Search for the cell housing the specified text and yield its (x, y) center coordinate. 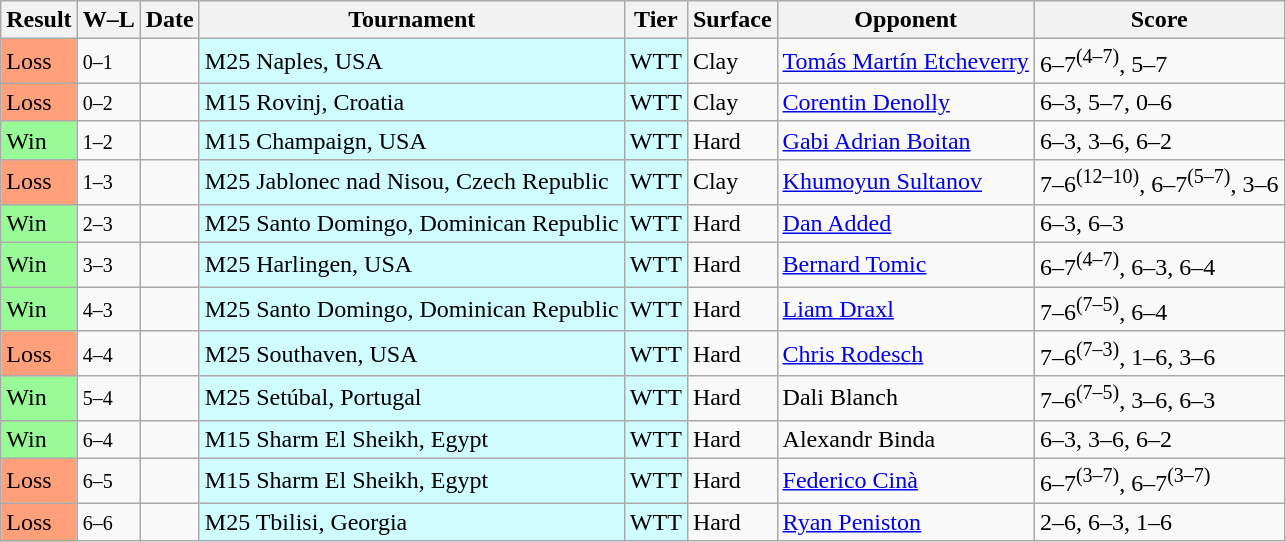
Result (39, 20)
Gabi Adrian Boitan (906, 140)
3–3 (108, 264)
Date (170, 20)
6–3, 5–7, 0–6 (1159, 102)
M25 Tbilisi, Georgia (412, 522)
4–4 (108, 354)
M25 Harlingen, USA (412, 264)
Dali Blanch (906, 398)
2–3 (108, 223)
Federico Cinà (906, 480)
2–6, 6–3, 1–6 (1159, 522)
6–7(3–7), 6–7(3–7) (1159, 480)
6–5 (108, 480)
M25 Setúbal, Portugal (412, 398)
M25 Jablonec nad Nisou, Czech Republic (412, 182)
6–3, 6–3 (1159, 223)
Tier (656, 20)
Surface (732, 20)
M15 Rovinj, Croatia (412, 102)
Khumoyun Sultanov (906, 182)
Chris Rodesch (906, 354)
0–2 (108, 102)
7–6(7–5), 6–4 (1159, 310)
Corentin Denolly (906, 102)
Alexandr Binda (906, 439)
6–4 (108, 439)
Bernard Tomic (906, 264)
M25 Naples, USA (412, 62)
M25 Southaven, USA (412, 354)
5–4 (108, 398)
6–7(4–7), 5–7 (1159, 62)
M15 Champaign, USA (412, 140)
6–6 (108, 522)
4–3 (108, 310)
W–L (108, 20)
Opponent (906, 20)
6–7(4–7), 6–3, 6–4 (1159, 264)
7–6(7–3), 1–6, 3–6 (1159, 354)
Dan Added (906, 223)
7–6(7–5), 3–6, 6–3 (1159, 398)
1–3 (108, 182)
Liam Draxl (906, 310)
Tomás Martín Etcheverry (906, 62)
0–1 (108, 62)
Ryan Peniston (906, 522)
7–6(12–10), 6–7(5–7), 3–6 (1159, 182)
Score (1159, 20)
Tournament (412, 20)
1–2 (108, 140)
